Provide the [X, Y] coordinate of the cell's center where the given text is located.  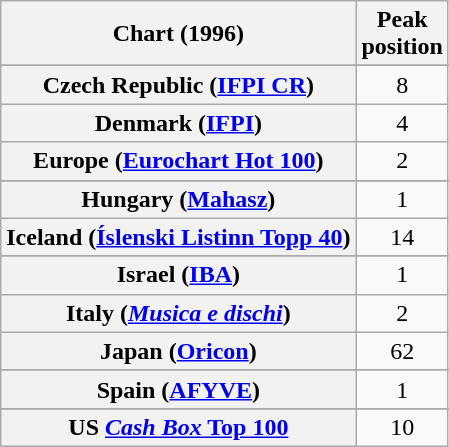
Czech Republic (IFPI CR) [178, 85]
10 [402, 427]
14 [402, 237]
Iceland (Íslenski Listinn Topp 40) [178, 237]
US Cash Box Top 100 [178, 427]
Chart (1996) [178, 34]
62 [402, 351]
Denmark (IFPI) [178, 123]
Hungary (Mahasz) [178, 199]
Italy (Musica e dischi) [178, 313]
Japan (Oricon) [178, 351]
Israel (IBA) [178, 275]
4 [402, 123]
Spain (AFYVE) [178, 389]
8 [402, 85]
Europe (Eurochart Hot 100) [178, 161]
Peakposition [402, 34]
